Identify which cell holds the provided text, then report its [x, y] central coordinate. 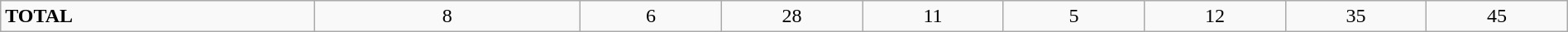
TOTAL [157, 16]
45 [1497, 16]
5 [1073, 16]
28 [791, 16]
12 [1215, 16]
35 [1355, 16]
11 [933, 16]
8 [447, 16]
6 [651, 16]
